Locate the cell with the specified text and output its (x, y) center coordinate. 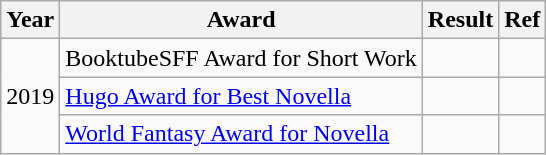
Result (460, 20)
Year (30, 20)
World Fantasy Award for Novella (242, 134)
Hugo Award for Best Novella (242, 96)
BooktubeSFF Award for Short Work (242, 58)
2019 (30, 96)
Award (242, 20)
Ref (522, 20)
